Locate the cell with the specified text and output its (X, Y) center coordinate. 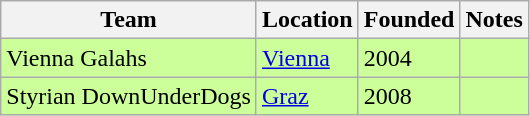
2008 (409, 96)
Notes (494, 20)
Location (307, 20)
Team (129, 20)
Vienna Galahs (129, 58)
Styrian DownUnderDogs (129, 96)
Founded (409, 20)
2004 (409, 58)
Graz (307, 96)
Vienna (307, 58)
